For the text-containing cell, return its midpoint in [X, Y] coordinate format. 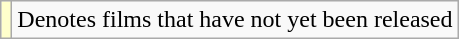
Denotes films that have not yet been released [235, 20]
